From the cell containing the given text, extract its center point as [x, y] coordinate. 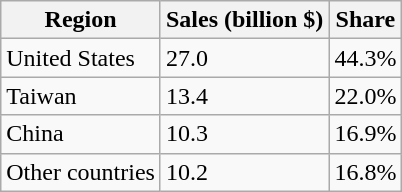
16.8% [366, 172]
10.2 [244, 172]
16.9% [366, 134]
10.3 [244, 134]
44.3% [366, 58]
China [81, 134]
Sales (billion $) [244, 20]
13.4 [244, 96]
Taiwan [81, 96]
Other countries [81, 172]
Share [366, 20]
22.0% [366, 96]
Region [81, 20]
United States [81, 58]
27.0 [244, 58]
